Extract the (x, y) coordinate from the center of the cell holding the provided text.  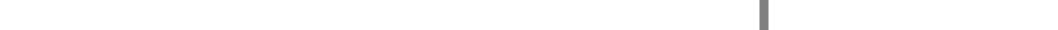
26.1% (515, 15)
